Identify which cell holds the provided text, then report its (X, Y) central coordinate. 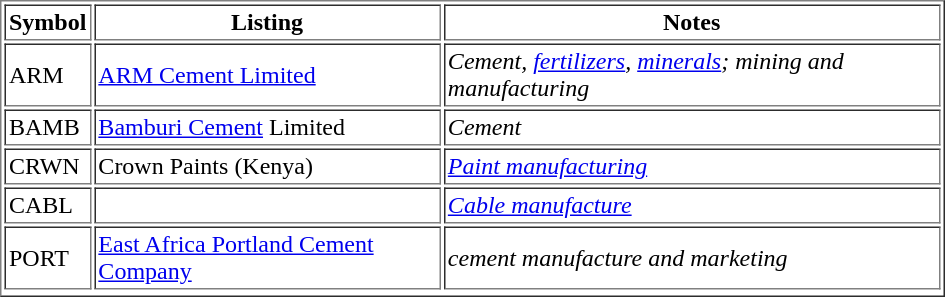
BAMB (47, 128)
Cement (691, 128)
Cable manufacture (691, 206)
East Africa Portland Cement Company (267, 258)
CABL (47, 206)
cement manufacture and marketing (691, 258)
Listing (267, 22)
PORT (47, 258)
ARM Cement Limited (267, 76)
Cement, fertilizers, minerals; mining and manufacturing (691, 76)
ARM (47, 76)
Crown Paints (Kenya) (267, 166)
Paint manufacturing (691, 166)
Symbol (47, 22)
Notes (691, 22)
Bamburi Cement Limited (267, 128)
CRWN (47, 166)
